Locate the cell with the specified text and output its (x, y) center coordinate. 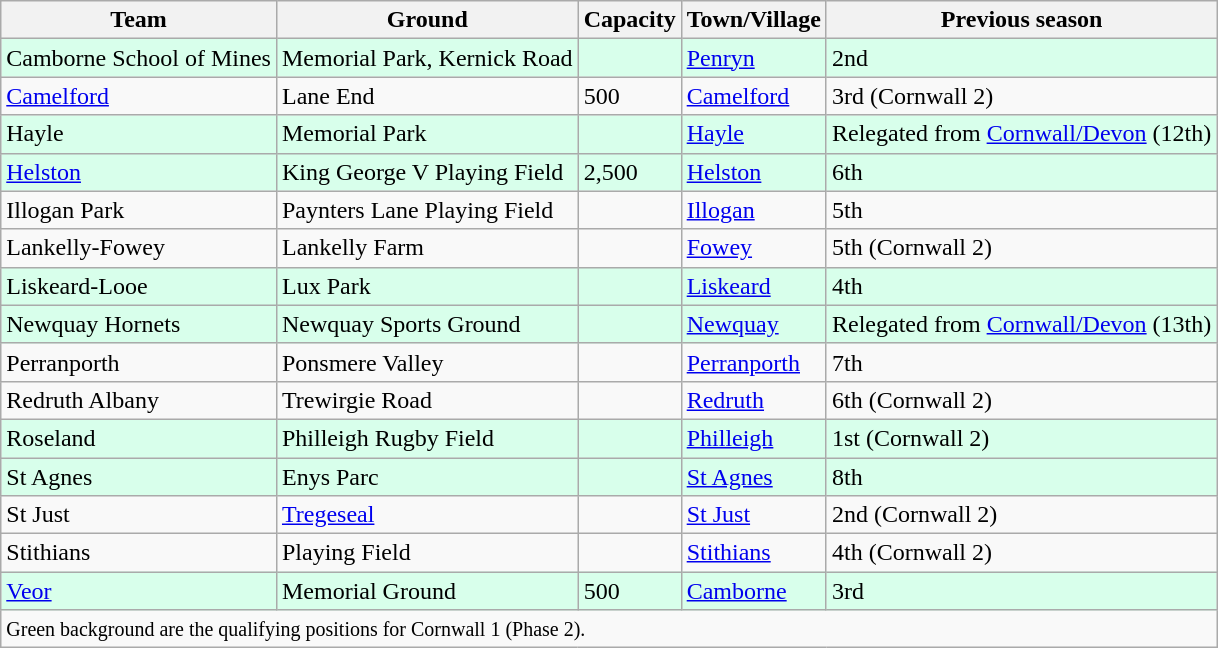
Town/Village (754, 20)
Philleigh Rugby Field (427, 438)
4th (Cornwall 2) (1021, 553)
3rd (1021, 591)
Memorial Park, Kernick Road (427, 58)
King George V Playing Field (427, 172)
Newquay Sports Ground (427, 324)
Fowey (754, 248)
Liskeard-Looe (139, 286)
Newquay Hornets (139, 324)
2nd (1021, 58)
Redruth Albany (139, 400)
Illogan (754, 210)
Penryn (754, 58)
Memorial Park (427, 134)
Lux Park (427, 286)
8th (1021, 477)
Playing Field (427, 553)
Newquay (754, 324)
1st (Cornwall 2) (1021, 438)
6th (Cornwall 2) (1021, 400)
Trewirgie Road (427, 400)
Previous season (1021, 20)
Liskeard (754, 286)
Roseland (139, 438)
4th (1021, 286)
3rd (Cornwall 2) (1021, 96)
2,500 (630, 172)
Veor (139, 591)
Memorial Ground (427, 591)
2nd (Cornwall 2) (1021, 515)
Green background are the qualifying positions for Cornwall 1 (Phase 2). (609, 629)
Lane End (427, 96)
Illogan Park (139, 210)
Capacity (630, 20)
Relegated from Cornwall/Devon (12th) (1021, 134)
7th (1021, 362)
Relegated from Cornwall/Devon (13th) (1021, 324)
Philleigh (754, 438)
Lankelly-Fowey (139, 248)
Tregeseal (427, 515)
Redruth (754, 400)
Camborne (754, 591)
Ponsmere Valley (427, 362)
5th (1021, 210)
5th (Cornwall 2) (1021, 248)
Lankelly Farm (427, 248)
Paynters Lane Playing Field (427, 210)
6th (1021, 172)
Enys Parc (427, 477)
Ground (427, 20)
Camborne School of Mines (139, 58)
Team (139, 20)
